Capture the cell that displays the provided text and extract its (X, Y) central coordinate. 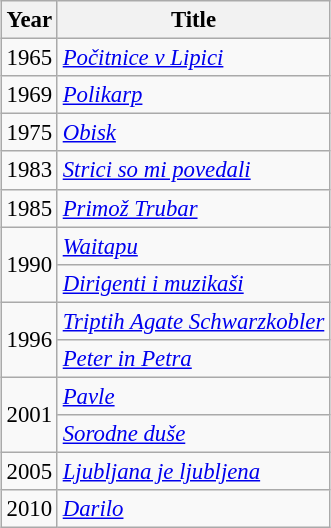
1969 (29, 95)
1996 (29, 340)
Peter in Petra (193, 358)
Obisk (193, 133)
1983 (29, 170)
Pavle (193, 396)
Darilo (193, 509)
1975 (29, 133)
Ljubljana je ljubljena (193, 471)
1965 (29, 58)
Primož Trubar (193, 208)
Polikarp (193, 95)
Triptih Agate Schwarzkobler (193, 321)
Dirigenti i muzikaši (193, 283)
2005 (29, 471)
Year (29, 20)
Title (193, 20)
2001 (29, 414)
Waitapu (193, 246)
1985 (29, 208)
1990 (29, 264)
Sorodne duše (193, 434)
2010 (29, 509)
Počitnice v Lipici (193, 58)
Strici so mi povedali (193, 170)
